Return the (x, y) coordinate for the center point of the cell that contains the specified text.  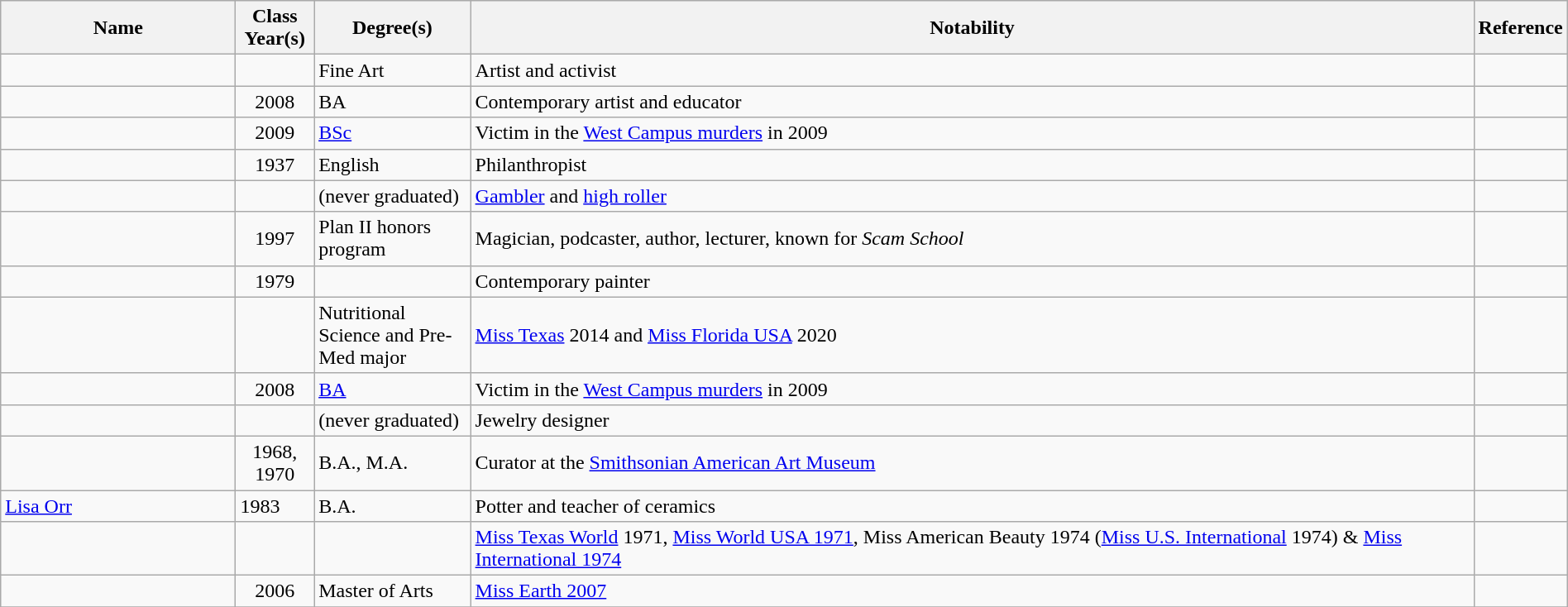
Jewelry designer (973, 420)
Plan II honors program (392, 238)
1979 (275, 281)
Degree(s) (392, 28)
Gambler and high roller (973, 196)
Miss Texas World 1971, Miss World USA 1971, Miss American Beauty 1974 (Miss U.S. International 1974) & Miss International 1974 (973, 549)
Artist and activist (973, 70)
Nutritional Science and Pre-Med major (392, 335)
B.A. (392, 505)
Philanthropist (973, 165)
Notability (973, 28)
B.A., M.A. (392, 463)
Master of Arts (392, 591)
Miss Earth 2007 (973, 591)
Class Year(s) (275, 28)
Potter and teacher of ceramics (973, 505)
Fine Art (392, 70)
Lisa Orr (118, 505)
Curator at the Smithsonian American Art Museum (973, 463)
2006 (275, 591)
1983 (275, 505)
Name (118, 28)
Miss Texas 2014 and Miss Florida USA 2020 (973, 335)
Contemporary painter (973, 281)
BSc (392, 133)
2009 (275, 133)
1968, 1970 (275, 463)
Contemporary artist and educator (973, 102)
Magician, podcaster, author, lecturer, known for Scam School (973, 238)
Reference (1520, 28)
English (392, 165)
1937 (275, 165)
1997 (275, 238)
